Locate the cell with the specified text and output its [X, Y] center coordinate. 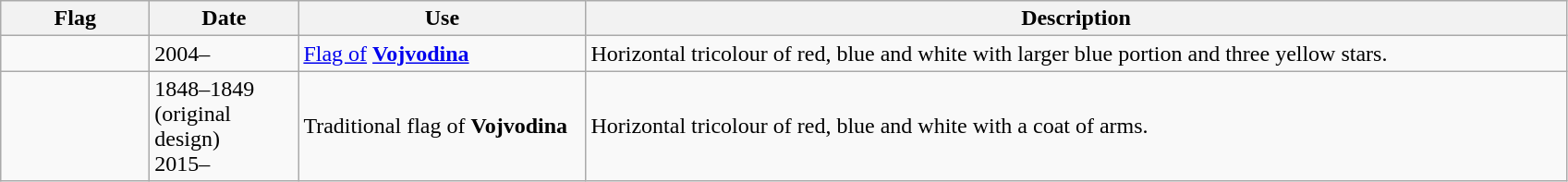
Description [1076, 18]
Flag [76, 18]
Traditional flag of Vojvodina [442, 126]
2004– [224, 54]
1848–1849 (original design)2015– [224, 126]
Horizontal tricolour of red, blue and white with a coat of arms. [1076, 126]
Horizontal tricolour of red, blue and white with larger blue portion and three yellow stars. [1076, 54]
Use [442, 18]
Flag of Vojvodina [442, 54]
Date [224, 18]
